Scan for the cell matching the given text and deliver its [x, y] coordinate at center. 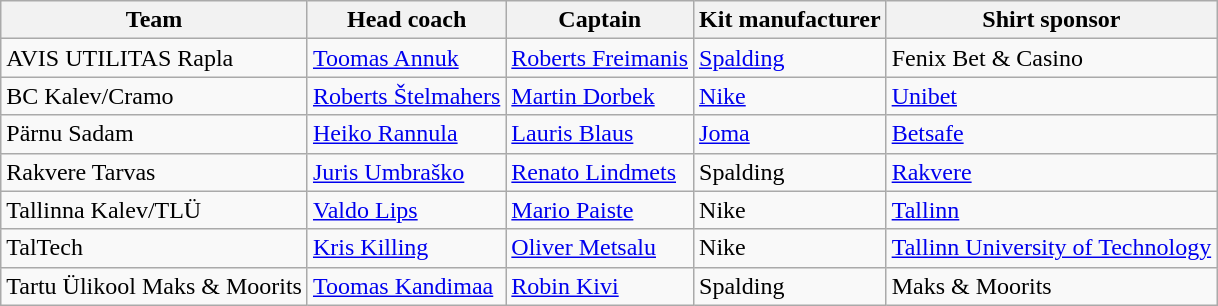
Martin Dorbek [600, 96]
Rakvere [1052, 172]
Tartu Ülikool Maks & Moorits [154, 286]
Kit manufacturer [790, 20]
Unibet [1052, 96]
Robin Kivi [600, 286]
Roberts Štelmahers [406, 96]
BC Kalev/Cramo [154, 96]
Joma [790, 134]
Tallinna Kalev/TLÜ [154, 210]
Roberts Freimanis [600, 58]
Pärnu Sadam [154, 134]
Fenix Bet & Casino [1052, 58]
Renato Lindmets [600, 172]
Head coach [406, 20]
Lauris Blaus [600, 134]
Maks & Moorits [1052, 286]
Team [154, 20]
Valdo Lips [406, 210]
Kris Killing [406, 248]
AVIS UTILITAS Rapla [154, 58]
Betsafe [1052, 134]
Oliver Metsalu [600, 248]
Heiko Rannula [406, 134]
Captain [600, 20]
Toomas Annuk [406, 58]
Tallinn [1052, 210]
Mario Paiste [600, 210]
Toomas Kandimaa [406, 286]
Rakvere Tarvas [154, 172]
Juris Umbraško [406, 172]
Tallinn University of Technology [1052, 248]
TalTech [154, 248]
Shirt sponsor [1052, 20]
